Identify which cell holds the provided text, then report its [X, Y] central coordinate. 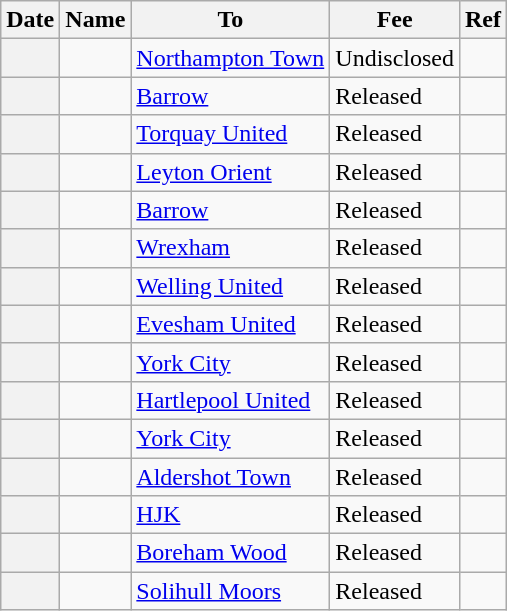
Ref [482, 20]
Name [96, 20]
Boreham Wood [230, 553]
Torquay United [230, 134]
Undisclosed [395, 58]
Aldershot Town [230, 477]
Evesham United [230, 324]
Welling United [230, 286]
HJK [230, 515]
Solihull Moors [230, 591]
Hartlepool United [230, 400]
Wrexham [230, 248]
Date [30, 20]
Leyton Orient [230, 172]
Northampton Town [230, 58]
Fee [395, 20]
To [230, 20]
